For the text-containing cell, return its midpoint in (x, y) coordinate format. 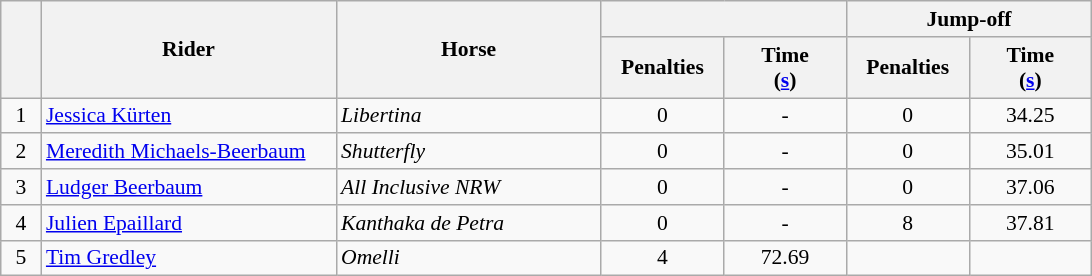
35.01 (1030, 152)
1 (21, 116)
Libertina (468, 116)
Rider (188, 50)
Jessica Kürten (188, 116)
Meredith Michaels-Beerbaum (188, 152)
5 (21, 258)
Kanthaka de Petra (468, 223)
34.25 (1030, 116)
Omelli (468, 258)
37.81 (1030, 223)
72.69 (786, 258)
Julien Epaillard (188, 223)
Tim Gredley (188, 258)
Jump-off (968, 19)
Shutterfly (468, 152)
Horse (468, 50)
All Inclusive NRW (468, 187)
8 (908, 223)
2 (21, 152)
Ludger Beerbaum (188, 187)
3 (21, 187)
37.06 (1030, 187)
